Pinpoint the cell where the given text exists, returning its (X, Y) midpoint coordinate. 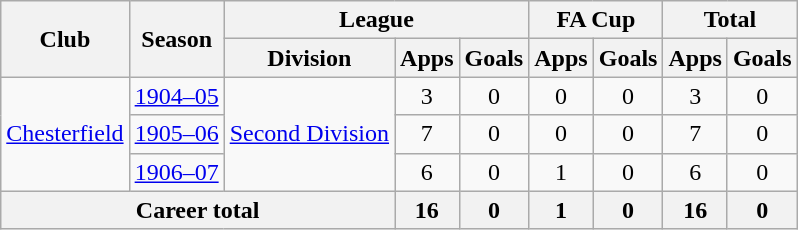
Career total (198, 210)
Division (309, 58)
League (376, 20)
Second Division (309, 134)
Chesterfield (65, 134)
Total (730, 20)
Season (176, 39)
1906–07 (176, 172)
1905–06 (176, 134)
1904–05 (176, 96)
FA Cup (596, 20)
Club (65, 39)
